Detect which cell encompasses the target text, then output its (x, y) center coordinate. 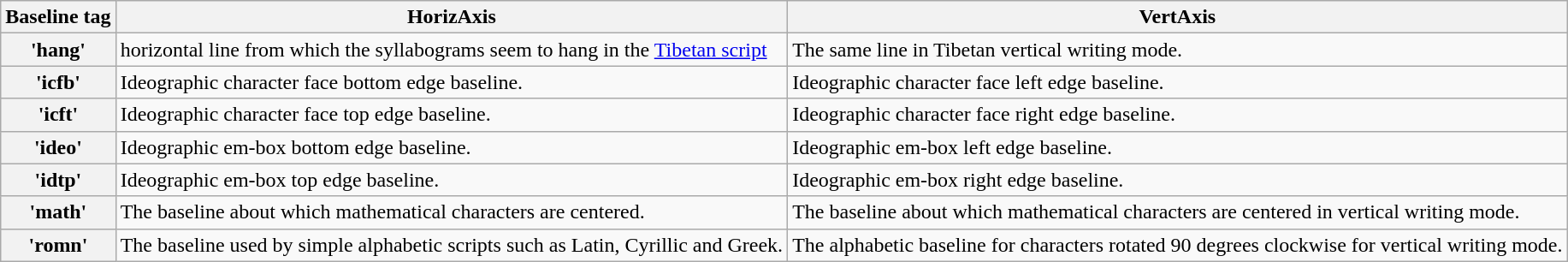
Ideographic em-box left edge baseline. (1177, 147)
The baseline about which mathematical characters are centered in vertical writing mode. (1177, 212)
'romn' (58, 245)
'ideo' (58, 147)
Ideographic character face left edge baseline. (1177, 82)
'icfb' (58, 82)
Ideographic em-box bottom edge baseline. (452, 147)
The alphabetic baseline for characters rotated 90 degrees clockwise for vertical writing mode. (1177, 245)
Ideographic character face top edge baseline. (452, 115)
The same line in Tibetan vertical writing mode. (1177, 50)
Ideographic character face right edge baseline. (1177, 115)
Ideographic em-box top edge baseline. (452, 180)
Baseline tag (58, 17)
VertAxis (1177, 17)
'hang' (58, 50)
'math' (58, 212)
horizontal line from which the syllabograms seem to hang in the Tibetan script (452, 50)
The baseline used by simple alphabetic scripts such as Latin, Cyrillic and Greek. (452, 245)
Ideographic character face bottom edge baseline. (452, 82)
'icft' (58, 115)
'idtp' (58, 180)
HorizAxis (452, 17)
The baseline about which mathematical characters are centered. (452, 212)
Ideographic em-box right edge baseline. (1177, 180)
